Scan for the cell matching the given text and deliver its [x, y] coordinate at center. 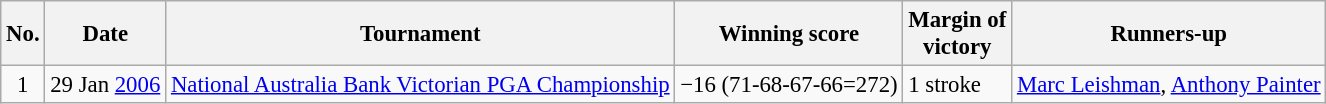
National Australia Bank Victorian PGA Championship [420, 85]
No. [23, 34]
Marc Leishman, Anthony Painter [1169, 85]
Margin ofvictory [958, 34]
−16 (71-68-67-66=272) [789, 85]
Runners-up [1169, 34]
Date [106, 34]
1 stroke [958, 85]
29 Jan 2006 [106, 85]
Tournament [420, 34]
Winning score [789, 34]
1 [23, 85]
